Provide the [x, y] coordinate of the cell's center where the given text is located.  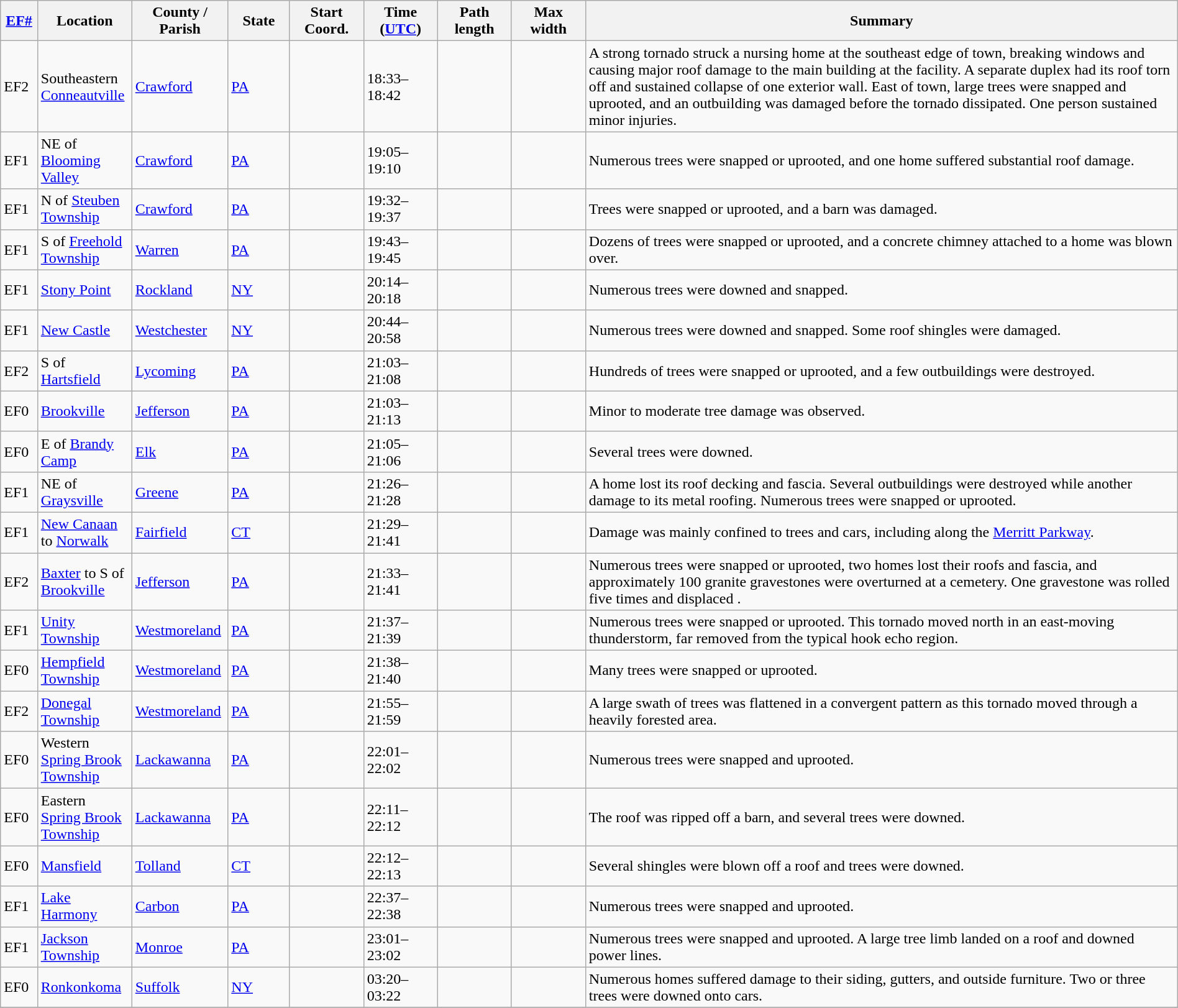
Southeastern Conneautville [84, 86]
22:11–22:12 [400, 817]
Brookville [84, 411]
Damage was mainly confined to trees and cars, including along the Merritt Parkway. [881, 532]
A large swath of trees was flattened in a convergent pattern as this tornado moved through a heavily forested area. [881, 711]
Donegal Township [84, 711]
22:37–22:38 [400, 906]
Mansfield [84, 866]
County / Parish [180, 21]
20:14–20:18 [400, 290]
Tolland [180, 866]
03:20–03:22 [400, 987]
Warren [180, 250]
21:55–21:59 [400, 711]
Numerous homes suffered damage to their siding, gutters, and outside furniture. Two or three trees were downed onto cars. [881, 987]
Ronkonkoma [84, 987]
Baxter to S of Brookville [84, 582]
Many trees were snapped or uprooted. [881, 671]
Jackson Township [84, 947]
18:33–18:42 [400, 86]
EF# [19, 21]
N of Steuben Township [84, 209]
23:01–23:02 [400, 947]
Elk [180, 451]
19:32–19:37 [400, 209]
21:38–21:40 [400, 671]
Several shingles were blown off a roof and trees were downed. [881, 866]
State [258, 21]
The roof was ripped off a barn, and several trees were downed. [881, 817]
Numerous trees were downed and snapped. Some roof shingles were damaged. [881, 331]
21:03–21:08 [400, 370]
22:01–22:02 [400, 760]
Summary [881, 21]
E of Brandy Camp [84, 451]
New Canaan to Norwalk [84, 532]
Fairfield [180, 532]
21:33–21:41 [400, 582]
Rockland [180, 290]
20:44–20:58 [400, 331]
21:26–21:28 [400, 492]
Lake Harmony [84, 906]
New Castle [84, 331]
Path length [475, 21]
21:05–21:06 [400, 451]
Suffolk [180, 987]
21:37–21:39 [400, 630]
19:05–19:10 [400, 160]
Carbon [180, 906]
S of Hartsfield [84, 370]
Hempfield Township [84, 671]
Hundreds of trees were snapped or uprooted, and a few outbuildings were destroyed. [881, 370]
Time (UTC) [400, 21]
Numerous trees were snapped and uprooted. A large tree limb landed on a roof and downed power lines. [881, 947]
Eastern Spring Brook Township [84, 817]
Greene [180, 492]
Numerous trees were snapped or uprooted, and one home suffered substantial roof damage. [881, 160]
Minor to moderate tree damage was observed. [881, 411]
Trees were snapped or uprooted, and a barn was damaged. [881, 209]
21:29–21:41 [400, 532]
Stony Point [84, 290]
Monroe [180, 947]
Westchester [180, 331]
Numerous trees were snapped or uprooted. This tornado moved north in an east-moving thunderstorm, far removed from the typical hook echo region. [881, 630]
19:43–19:45 [400, 250]
Numerous trees were downed and snapped. [881, 290]
Lycoming [180, 370]
Start Coord. [327, 21]
Max width [548, 21]
NE of Blooming Valley [84, 160]
Dozens of trees were snapped or uprooted, and a concrete chimney attached to a home was blown over. [881, 250]
22:12–22:13 [400, 866]
Several trees were downed. [881, 451]
NE of Graysville [84, 492]
21:03–21:13 [400, 411]
Unity Township [84, 630]
S of Freehold Township [84, 250]
Location [84, 21]
Western Spring Brook Township [84, 760]
